Capture the cell that displays the provided text and extract its [x, y] central coordinate. 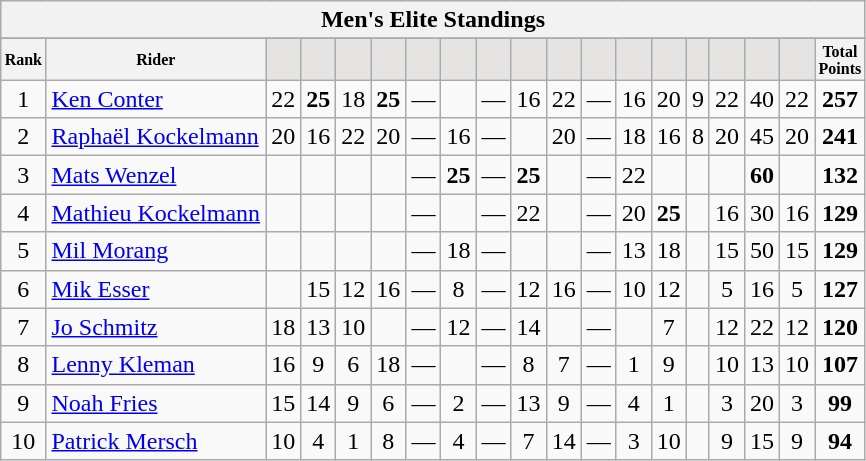
Noah Fries [156, 403]
Mats Wenzel [156, 175]
Rider [156, 60]
45 [762, 137]
30 [762, 213]
94 [840, 441]
Mik Esser [156, 289]
Rank [24, 60]
40 [762, 99]
120 [840, 327]
Men's Elite Standings [433, 20]
127 [840, 289]
Patrick Mersch [156, 441]
Ken Conter [156, 99]
241 [840, 137]
Raphaël Kockelmann [156, 137]
99 [840, 403]
257 [840, 99]
132 [840, 175]
Jo Schmitz [156, 327]
107 [840, 365]
TotalPoints [840, 60]
Mil Morang [156, 251]
Mathieu Kockelmann [156, 213]
60 [762, 175]
50 [762, 251]
Lenny Kleman [156, 365]
